Extract the (X, Y) coordinate from the center of the cell holding the provided text.  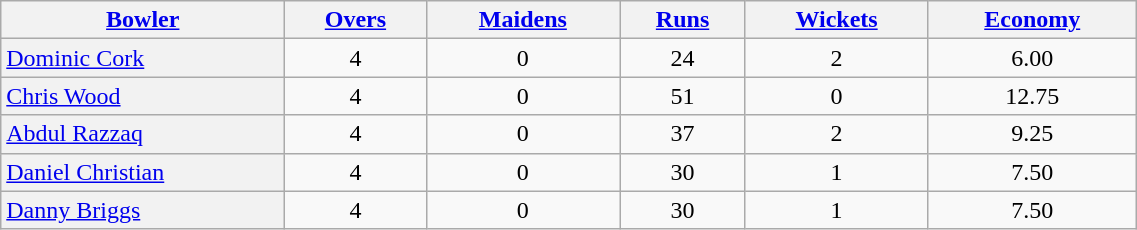
Chris Wood (143, 96)
37 (683, 134)
Economy (1032, 20)
Abdul Razzaq (143, 134)
24 (683, 58)
Maidens (523, 20)
9.25 (1032, 134)
Daniel Christian (143, 172)
51 (683, 96)
Danny Briggs (143, 210)
12.75 (1032, 96)
Bowler (143, 20)
Overs (356, 20)
Wickets (836, 20)
Runs (683, 20)
Dominic Cork (143, 58)
6.00 (1032, 58)
